Determine the [X, Y] coordinate at the center of the cell enclosing the given text.  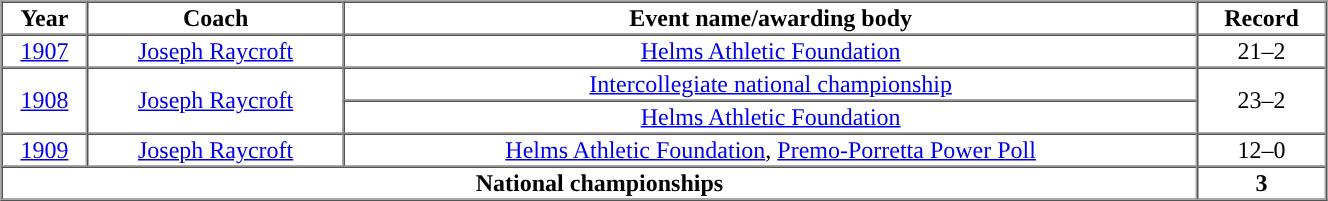
National championships [600, 182]
Event name/awarding body [770, 18]
1907 [45, 50]
23–2 [1261, 101]
Record [1261, 18]
Intercollegiate national championship [770, 84]
3 [1261, 182]
Year [45, 18]
12–0 [1261, 150]
Helms Athletic Foundation, Premo-Porretta Power Poll [770, 150]
Coach [216, 18]
21–2 [1261, 50]
1908 [45, 101]
1909 [45, 150]
